Scan for the cell matching the given text and deliver its [x, y] coordinate at center. 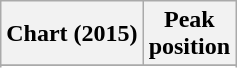
Chart (2015) [72, 34]
Peakposition [189, 34]
